Detect which cell encompasses the target text, then output its (X, Y) center coordinate. 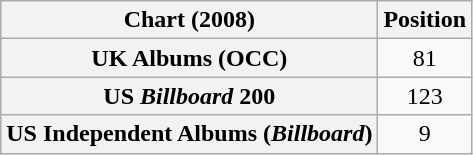
123 (425, 96)
9 (425, 134)
UK Albums (OCC) (190, 58)
Chart (2008) (190, 20)
US Billboard 200 (190, 96)
Position (425, 20)
US Independent Albums (Billboard) (190, 134)
81 (425, 58)
